Provide the [X, Y] coordinate of the cell's center where the given text is located.  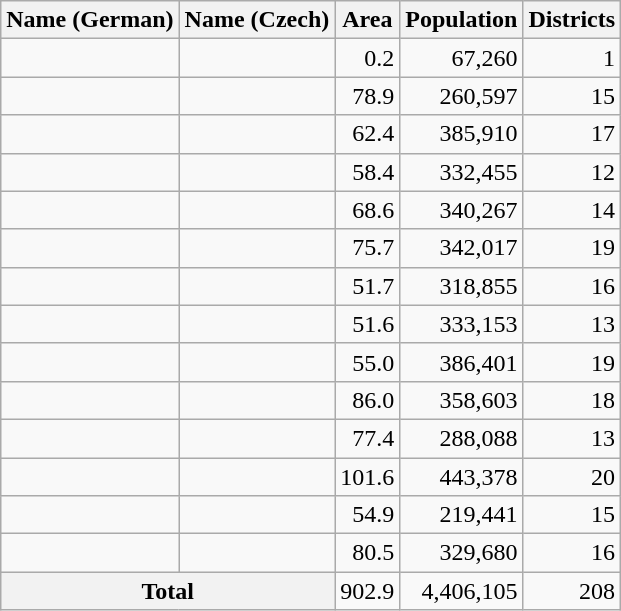
288,088 [462, 438]
260,597 [462, 96]
67,260 [462, 58]
333,153 [462, 324]
340,267 [462, 210]
77.4 [368, 438]
219,441 [462, 515]
Name (German) [90, 20]
1 [572, 58]
68.6 [368, 210]
12 [572, 172]
Total [168, 591]
62.4 [368, 134]
51.6 [368, 324]
80.5 [368, 553]
78.9 [368, 96]
Name (Czech) [257, 20]
51.7 [368, 286]
14 [572, 210]
4,406,105 [462, 591]
Area [368, 20]
54.9 [368, 515]
55.0 [368, 362]
318,855 [462, 286]
20 [572, 477]
208 [572, 591]
86.0 [368, 400]
443,378 [462, 477]
332,455 [462, 172]
329,680 [462, 553]
58.4 [368, 172]
18 [572, 400]
0.2 [368, 58]
342,017 [462, 248]
17 [572, 134]
902.9 [368, 591]
358,603 [462, 400]
386,401 [462, 362]
385,910 [462, 134]
Districts [572, 20]
101.6 [368, 477]
75.7 [368, 248]
Population [462, 20]
